Extract the [x, y] coordinate from the center of the cell holding the provided text.  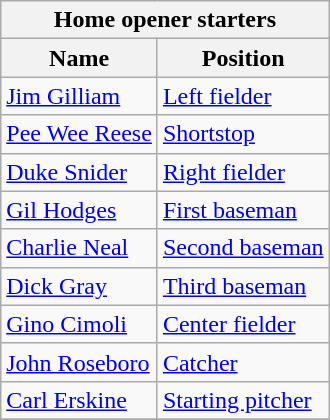
Starting pitcher [243, 400]
Third baseman [243, 286]
Name [80, 58]
Catcher [243, 362]
First baseman [243, 210]
Shortstop [243, 134]
Left fielder [243, 96]
Gil Hodges [80, 210]
Home opener starters [165, 20]
Center fielder [243, 324]
Gino Cimoli [80, 324]
Second baseman [243, 248]
Jim Gilliam [80, 96]
Dick Gray [80, 286]
Position [243, 58]
Duke Snider [80, 172]
Charlie Neal [80, 248]
John Roseboro [80, 362]
Right fielder [243, 172]
Carl Erskine [80, 400]
Pee Wee Reese [80, 134]
